Detect which cell encompasses the target text, then output its [x, y] center coordinate. 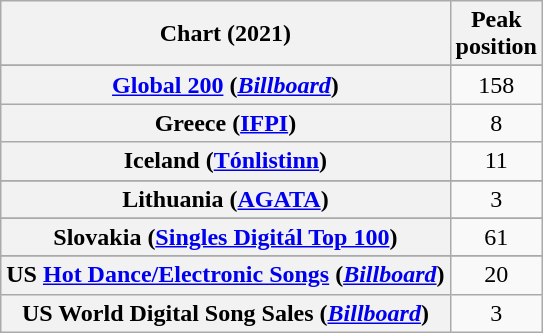
Slovakia (Singles Digitál Top 100) [226, 237]
Global 200 (Billboard) [226, 85]
US World Digital Song Sales (Billboard) [226, 313]
Peakposition [496, 34]
US Hot Dance/Electronic Songs (Billboard) [226, 275]
Lithuania (AGATA) [226, 199]
20 [496, 275]
Iceland (Tónlistinn) [226, 161]
61 [496, 237]
8 [496, 123]
158 [496, 85]
Chart (2021) [226, 34]
Greece (IFPI) [226, 123]
11 [496, 161]
